Pinpoint the cell where the given text exists, returning its (x, y) midpoint coordinate. 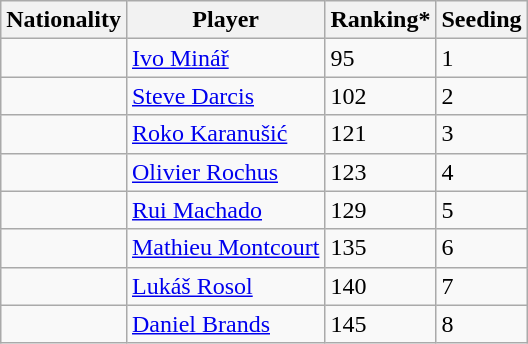
Player (225, 20)
8 (482, 324)
5 (482, 210)
Daniel Brands (225, 324)
2 (482, 96)
140 (380, 286)
Steve Darcis (225, 96)
6 (482, 248)
Nationality (64, 20)
Lukáš Rosol (225, 286)
Ranking* (380, 20)
Seeding (482, 20)
Roko Karanušić (225, 134)
3 (482, 134)
95 (380, 58)
1 (482, 58)
Rui Machado (225, 210)
Olivier Rochus (225, 172)
135 (380, 248)
123 (380, 172)
129 (380, 210)
121 (380, 134)
4 (482, 172)
102 (380, 96)
Mathieu Montcourt (225, 248)
145 (380, 324)
7 (482, 286)
Ivo Minář (225, 58)
